Return (x, y) of the center of cell containing provided text 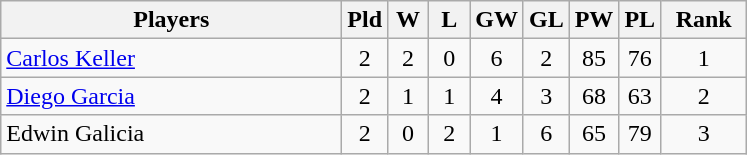
85 (594, 58)
PL (640, 20)
79 (640, 134)
4 (497, 96)
68 (594, 96)
Rank (704, 20)
65 (594, 134)
GL (546, 20)
GW (497, 20)
63 (640, 96)
Carlos Keller (172, 58)
W (408, 20)
76 (640, 58)
L (450, 20)
Players (172, 20)
Pld (365, 20)
Edwin Galicia (172, 134)
PW (594, 20)
Diego Garcia (172, 96)
